For the text-containing cell, return its midpoint in [x, y] coordinate format. 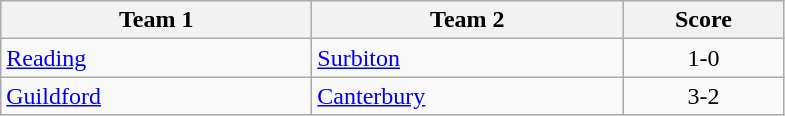
1-0 [704, 58]
Surbiton [468, 58]
Team 2 [468, 20]
Score [704, 20]
3-2 [704, 96]
Team 1 [156, 20]
Guildford [156, 96]
Reading [156, 58]
Canterbury [468, 96]
